Output the (X, Y) coordinate of the center of the cell containing the given text.  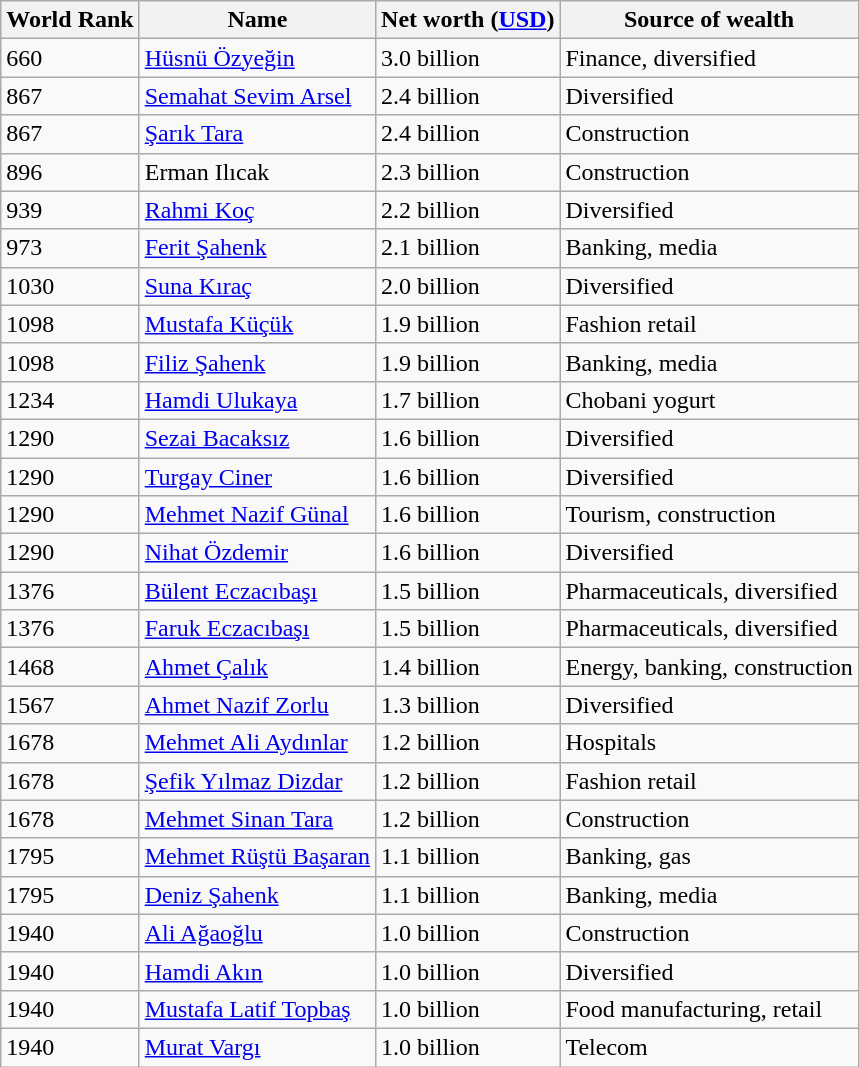
1.7 billion (468, 400)
Name (257, 20)
Hüsnü Özyeğin (257, 58)
Hamdi Ulukaya (257, 400)
1468 (70, 667)
Semahat Sevim Arsel (257, 96)
973 (70, 248)
Sezai Bacaksız (257, 438)
Mehmet Sinan Tara (257, 819)
Rahmi Koç (257, 210)
Source of wealth (709, 20)
Telecom (709, 1047)
Finance, diversified (709, 58)
World Rank (70, 20)
Mehmet Nazif Günal (257, 515)
Hospitals (709, 743)
Turgay Ciner (257, 477)
1.3 billion (468, 705)
Filiz Şahenk (257, 362)
Energy, banking, construction (709, 667)
Banking, gas (709, 857)
Ferit Şahenk (257, 248)
Chobani yogurt (709, 400)
Şarık Tara (257, 134)
Net worth (USD) (468, 20)
Mustafa Latif Topbaş (257, 1009)
Nihat Özdemir (257, 553)
Şefik Yılmaz Dizdar (257, 781)
Mehmet Ali Aydınlar (257, 743)
Suna Kıraç (257, 286)
Food manufacturing, retail (709, 1009)
896 (70, 172)
Murat Vargı (257, 1047)
2.2 billion (468, 210)
Erman Ilıcak (257, 172)
2.0 billion (468, 286)
1567 (70, 705)
3.0 billion (468, 58)
Mehmet Rüştü Başaran (257, 857)
Tourism, construction (709, 515)
Ahmet Nazif Zorlu (257, 705)
Hamdi Akın (257, 971)
Bülent Eczacıbaşı (257, 591)
Ali Ağaoğlu (257, 933)
1.4 billion (468, 667)
2.3 billion (468, 172)
Mustafa Küçük (257, 324)
1030 (70, 286)
Faruk Eczacıbaşı (257, 629)
939 (70, 210)
2.1 billion (468, 248)
1234 (70, 400)
660 (70, 58)
Ahmet Çalık (257, 667)
Deniz Şahenk (257, 895)
